Output the (x, y) coordinate of the center of the cell containing the given text.  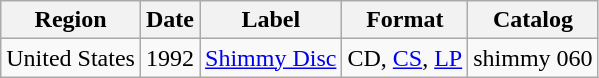
Format (405, 20)
CD, CS, LP (405, 58)
1992 (170, 58)
United States (71, 58)
Date (170, 20)
Region (71, 20)
Label (271, 20)
Shimmy Disc (271, 58)
Catalog (533, 20)
shimmy 060 (533, 58)
